Pinpoint the cell where the given text exists, returning its [x, y] midpoint coordinate. 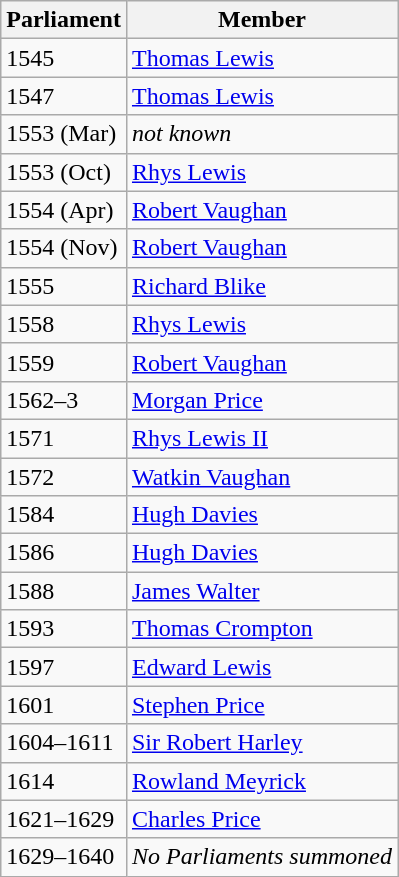
1562–3 [64, 400]
1558 [64, 324]
1559 [64, 362]
Charles Price [262, 819]
1621–1629 [64, 819]
1553 (Oct) [64, 172]
1586 [64, 553]
Richard Blike [262, 286]
Edward Lewis [262, 667]
Parliament [64, 20]
Watkin Vaughan [262, 477]
1545 [64, 58]
1554 (Apr) [64, 210]
Thomas Crompton [262, 629]
1571 [64, 438]
Stephen Price [262, 705]
1547 [64, 96]
1584 [64, 515]
Morgan Price [262, 400]
1572 [64, 477]
1588 [64, 591]
1629–1640 [64, 857]
No Parliaments summoned [262, 857]
Sir Robert Harley [262, 743]
1553 (Mar) [64, 134]
Rowland Meyrick [262, 781]
1597 [64, 667]
not known [262, 134]
1554 (Nov) [64, 248]
1614 [64, 781]
1555 [64, 286]
1601 [64, 705]
1593 [64, 629]
Rhys Lewis II [262, 438]
Member [262, 20]
James Walter [262, 591]
1604–1611 [64, 743]
